For the text-containing cell, return its midpoint in [X, Y] coordinate format. 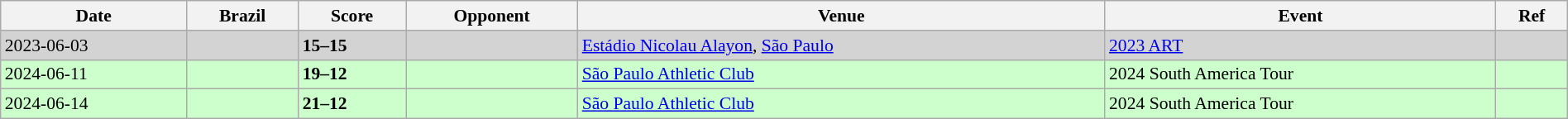
19–12 [352, 74]
Venue [842, 16]
Opponent [492, 16]
Brazil [243, 16]
15–15 [352, 45]
21–12 [352, 104]
2024-06-11 [94, 74]
Estádio Nicolau Alayon, São Paulo [842, 45]
Score [352, 16]
2024-06-14 [94, 104]
Event [1300, 16]
2023-06-03 [94, 45]
Date [94, 16]
Ref [1532, 16]
2023 ART [1300, 45]
